Scan for the cell matching the given text and deliver its (x, y) coordinate at center. 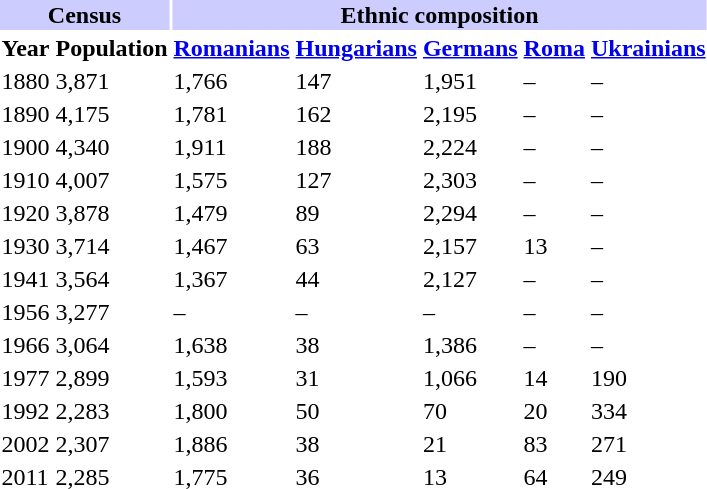
1,638 (232, 345)
Germans (470, 48)
Hungarians (356, 48)
1,800 (232, 411)
3,277 (112, 312)
334 (648, 411)
1966 (26, 345)
3,871 (112, 81)
2,127 (470, 279)
3,714 (112, 246)
Ethnic composition (440, 15)
1,066 (470, 378)
1880 (26, 81)
1,467 (232, 246)
83 (554, 444)
1956 (26, 312)
4,340 (112, 147)
1,479 (232, 213)
2,307 (112, 444)
2,294 (470, 213)
70 (470, 411)
2,303 (470, 180)
1,886 (232, 444)
147 (356, 81)
3,564 (112, 279)
1,593 (232, 378)
13 (554, 246)
1910 (26, 180)
21 (470, 444)
4,175 (112, 114)
50 (356, 411)
4,007 (112, 180)
1977 (26, 378)
1920 (26, 213)
2,224 (470, 147)
127 (356, 180)
2,157 (470, 246)
162 (356, 114)
190 (648, 378)
14 (554, 378)
89 (356, 213)
2,899 (112, 378)
1,911 (232, 147)
1,766 (232, 81)
Population (112, 48)
Year (26, 48)
Ukrainians (648, 48)
1,367 (232, 279)
1,781 (232, 114)
44 (356, 279)
1900 (26, 147)
3,064 (112, 345)
2,283 (112, 411)
Romanians (232, 48)
2,195 (470, 114)
Roma (554, 48)
31 (356, 378)
2002 (26, 444)
20 (554, 411)
Census (84, 15)
1992 (26, 411)
1930 (26, 246)
1,575 (232, 180)
1,951 (470, 81)
1890 (26, 114)
1941 (26, 279)
271 (648, 444)
63 (356, 246)
3,878 (112, 213)
188 (356, 147)
1,386 (470, 345)
